Locate the cell with the specified text and output its [x, y] center coordinate. 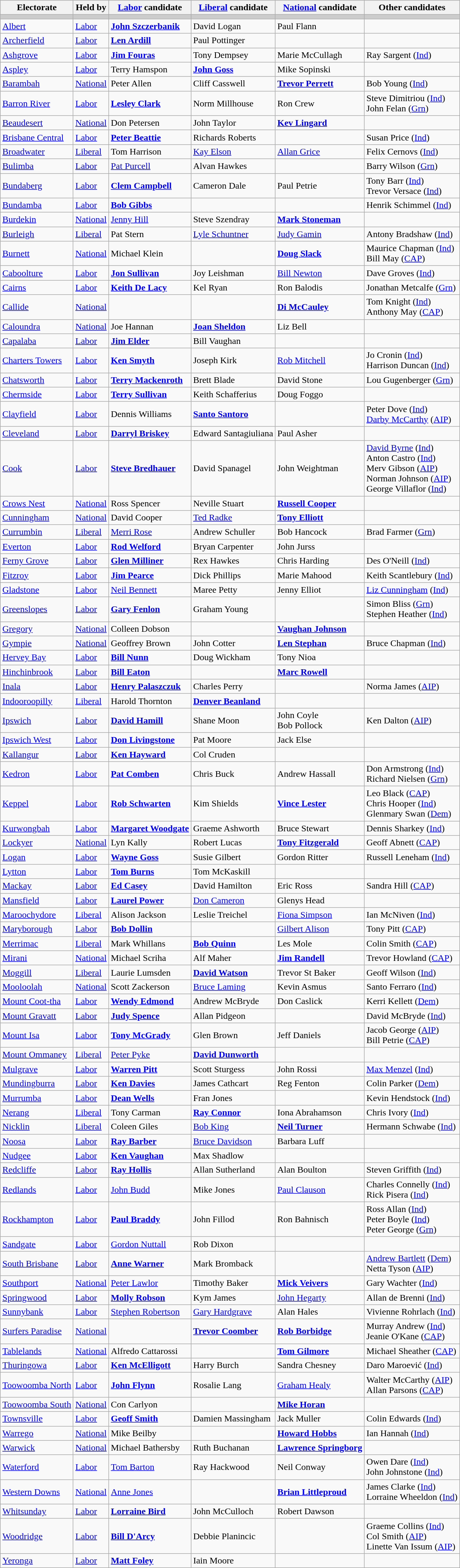
Mike Horan [320, 1404]
Burnett [37, 254]
Lorraine Bird [150, 1511]
Des O'Neill (Ind) [412, 561]
David Spanagel [233, 468]
Joe Hannan [150, 326]
Alison Jackson [150, 915]
Chermside [37, 394]
Neil Conway [320, 1467]
John Jurss [320, 547]
Don Cameron [233, 900]
Bill Eaton [150, 672]
Chris Buck [233, 774]
Ken Hayward [150, 754]
Tom Barton [150, 1467]
Merrimac [37, 943]
David Watson [233, 972]
Mount Ommaney [37, 1055]
Mike Sopinski [320, 69]
Mount Gravatt [37, 1015]
Rosalie Lang [233, 1385]
John Fillod [233, 1219]
Mulgrave [37, 1069]
Ipswich West [37, 740]
Tom McKaskill [233, 871]
Tom Burns [150, 871]
Col Cruden [233, 754]
Nicklin [37, 1127]
Kym James [233, 1297]
Colin Edwards (Ind) [412, 1419]
Henrik Schimmel (Ind) [412, 205]
Rob Schwarten [150, 804]
Ian Hannah (Ind) [412, 1433]
Redcliffe [37, 1170]
Rex Hawkes [233, 561]
Steven Griffith (Ind) [412, 1170]
Bill Newton [320, 273]
Geoff Smith [150, 1419]
John Flynn [150, 1385]
Lou Gugenberger (Grn) [412, 380]
Charters Towers [37, 361]
Lyn Kally [150, 843]
Mike Beilby [150, 1433]
Rob Mitchell [320, 361]
Tablelands [37, 1351]
David Stone [320, 380]
Hermann Schwabe (Ind) [412, 1127]
Geoff Abnett (CAP) [412, 843]
Doug Wickham [233, 657]
David Dunworth [233, 1055]
Barron River [37, 103]
Yeronga [37, 1560]
Reg Fenton [320, 1084]
Jeff Daniels [320, 1035]
Rockhampton [37, 1219]
Nudgee [37, 1156]
Bryan Carpenter [233, 547]
Ed Casey [150, 886]
Mark Bromback [233, 1263]
Liberal candidate [233, 8]
Kevin Asmus [320, 987]
David Logan [233, 26]
Ken Dalton (AIP) [412, 720]
Bundamba [37, 205]
Kevin Hendstock (Ind) [412, 1098]
Trevor Perrett [320, 84]
Allan de Brenni (Ind) [412, 1297]
Bob Gibbs [150, 205]
Daro Maroević (Ind) [412, 1365]
Held by [91, 8]
Max Menzel (Ind) [412, 1069]
Sandra Hill (CAP) [412, 886]
Joy Leishman [233, 273]
Susie Gilbert [233, 857]
Callide [37, 307]
Vince Lester [320, 804]
Neil Turner [320, 1127]
Andrew Bartlett (Dem) Netta Tyson (AIP) [412, 1263]
Barbara Luff [320, 1141]
Tony Fitzgerald [320, 843]
Bruce Chapman (Ind) [412, 643]
Jim Fouras [150, 55]
Geoff Wilson (Ind) [412, 972]
Redlands [37, 1189]
Felix Cernovs (Ind) [412, 151]
Warwick [37, 1448]
Max Shadlow [233, 1156]
Andrew Hassall [320, 774]
Ray Sargent (Ind) [412, 55]
Marc Rowell [320, 672]
Townsville [37, 1419]
James Clarke (Ind) Lorraine Wheeldon (Ind) [412, 1491]
Electorate [37, 8]
John Cotter [233, 643]
Ted Radke [233, 518]
Gympie [37, 643]
Leo Black (CAP) Chris Hooper (Ind) Glenmary Swan (Dem) [412, 804]
Paul Petrie [320, 186]
Lawrence Springborg [320, 1448]
Santo Ferraro (Ind) [412, 987]
Bruce Stewart [320, 828]
Don Caslick [320, 1001]
Liz Bell [320, 326]
Don Armstrong (Ind) Richard Nielsen (Grn) [412, 774]
Gordon Nuttall [150, 1244]
Brian Littleproud [320, 1491]
John Szczerbanik [150, 26]
Marie McCullagh [320, 55]
Pat Stern [150, 234]
Gordon Ritter [320, 857]
Ken Smyth [150, 361]
Warren Pitt [150, 1069]
Jim Pearce [150, 575]
Steve Szendray [233, 220]
Tom Harrison [150, 151]
Jim Elder [150, 341]
Ron Balodis [320, 287]
Judy Spence [150, 1015]
Michael Scriha [150, 958]
Bob Hancock [320, 532]
John Budd [150, 1189]
Bob Dollin [150, 929]
Mark Stoneman [320, 220]
Noosa [37, 1141]
Tom Gilmore [320, 1351]
South Brisbane [37, 1263]
Sandgate [37, 1244]
Barambah [37, 84]
Alan Hales [320, 1312]
Barry Wilson (Grn) [412, 166]
Alf Maher [233, 958]
Paul Clauson [320, 1189]
Peter Dove (Ind) Darby McCarthy (AIP) [412, 414]
Thuringowa [37, 1365]
Merri Rose [150, 532]
Charles Connelly (Ind) Rick Pisera (Ind) [412, 1189]
Russell Cooper [320, 503]
Ray Hackwood [233, 1467]
Keith De Lacy [150, 287]
Tony McGrady [150, 1035]
Ray Hollis [150, 1170]
Mooloolah [37, 987]
Dave Groves (Ind) [412, 273]
Murrumba [37, 1098]
Cliff Casswell [233, 84]
Ross Spencer [150, 503]
Anne Warner [150, 1263]
Walter McCarthy (AIP) Allan Parsons (CAP) [412, 1385]
Gladstone [37, 590]
Rob Dixon [233, 1244]
Alfredo Cattarossi [150, 1351]
Ken Vaughan [150, 1156]
Peter Lawlor [150, 1283]
Greenslopes [37, 609]
Terry Sullivan [150, 394]
Currumbin [37, 532]
Iona Abrahamson [320, 1112]
Springwood [37, 1297]
Mackay [37, 886]
Moggill [37, 972]
Western Downs [37, 1491]
Ipswich [37, 720]
David Cooper [150, 518]
Graeme Ashworth [233, 828]
Tom Knight (Ind)Anthony May (CAP) [412, 307]
Ron Bahnisch [320, 1219]
Allan Grice [320, 151]
Dick Phillips [233, 575]
Kedron [37, 774]
Michael Sheather (CAP) [412, 1351]
Kel Ryan [233, 287]
Labor candidate [150, 8]
Ray Connor [233, 1112]
James Cathcart [233, 1084]
Graeme Collins (Ind) Col Smith (AIP) Linette Van Issum (AIP) [412, 1536]
Lyle Schuntner [233, 234]
Keith Scantlebury (Ind) [412, 575]
Nerang [37, 1112]
Woodridge [37, 1536]
Owen Dare (Ind) John Johnstone (Ind) [412, 1467]
Rob Borbidge [320, 1332]
David Hamill [150, 720]
Ross Allan (Ind) Peter Boyle (Ind) Peter George (Grn) [412, 1219]
Maurice Chapman (Ind) Bill May (CAP) [412, 254]
Glen Brown [233, 1035]
Alan Boulton [320, 1170]
Bruce Davidson [233, 1141]
Trevor Coomber [233, 1332]
Les Mole [320, 943]
Gary Wachter (Ind) [412, 1283]
Tony Carman [150, 1112]
Archerfield [37, 41]
Keith Schafferius [233, 394]
Dennis Williams [150, 414]
Wendy Edmond [150, 1001]
Jon Sullivan [150, 273]
Marie Mahood [320, 575]
Damien Massingham [233, 1419]
Allan Pidgeon [233, 1015]
Don Petersen [150, 123]
Logan [37, 857]
Clem Campbell [150, 186]
Tony Dempsey [233, 55]
Harry Burch [233, 1365]
Sandra Chesney [320, 1365]
Trevor Howland (CAP) [412, 958]
Mansfield [37, 900]
Paul Flann [320, 26]
Brad Farmer (Grn) [412, 532]
John Taylor [233, 123]
Gary Hardgrave [233, 1312]
Norm Millhouse [233, 103]
Chris Ivory (Ind) [412, 1112]
Waterford [37, 1467]
Matt Foley [150, 1560]
Mark Whillans [150, 943]
Santo Santoro [233, 414]
Harold Thornton [150, 701]
John Coyle Bob Pollock [320, 720]
Pat Purcell [150, 166]
Antony Bradshaw (Ind) [412, 234]
Bruce Laming [233, 987]
Kay Elson [233, 151]
Pat Comben [150, 774]
Kurwongbah [37, 828]
Terry Hamspon [150, 69]
Brett Blade [233, 380]
Bob Quinn [233, 943]
Peter Beattie [150, 137]
Di McCauley [320, 307]
Caboolture [37, 273]
Hinchinbrook [37, 672]
Bundaberg [37, 186]
Ron Crew [320, 103]
Timothy Baker [233, 1283]
Bill D'Arcy [150, 1536]
Burdekin [37, 220]
Coleen Giles [150, 1127]
Tony Pitt (CAP) [412, 929]
Doug Foggo [320, 394]
Mike Jones [233, 1189]
Lesley Clark [150, 103]
Chatsworth [37, 380]
Jim Randell [320, 958]
Mount Coot-tha [37, 1001]
Everton [37, 547]
John Goss [233, 69]
Doug Slack [320, 254]
Dennis Sharkey (Ind) [412, 828]
Southport [37, 1283]
Margaret Woodgate [150, 828]
Denver Beanland [233, 701]
John Weightman [320, 468]
Alvan Hawkes [233, 166]
Andrew McBryde [233, 1001]
Graham Young [233, 609]
Vivienne Rohrlach (Ind) [412, 1312]
Michael Bathersby [150, 1448]
Whitsunday [37, 1511]
Trevor St Baker [320, 972]
John Hegarty [320, 1297]
Fitzroy [37, 575]
Tony Barr (Ind) Trevor Versace (Ind) [412, 186]
Cook [37, 468]
Glenys Head [320, 900]
Pat Moore [233, 740]
Kerri Kellett (Dem) [412, 1001]
Bill Nunn [150, 657]
Len Ardill [150, 41]
Don Livingstone [150, 740]
Rod Welford [150, 547]
Neville Stuart [233, 503]
Surfers Paradise [37, 1332]
Susan Price (Ind) [412, 137]
Lytton [37, 871]
Ferny Grove [37, 561]
Eric Ross [320, 886]
Laurie Lumsden [150, 972]
Graham Healy [320, 1385]
Fiona Simpson [320, 915]
Clayfield [37, 414]
Ian McNiven (Ind) [412, 915]
Albert [37, 26]
Molly Robson [150, 1297]
Kim Shields [233, 804]
Mount Isa [37, 1035]
Kallangur [37, 754]
Joseph Kirk [233, 361]
Gilbert Alison [320, 929]
Capalaba [37, 341]
Ray Barber [150, 1141]
Bill Vaughan [233, 341]
Allan Sutherland [233, 1170]
Gregory [37, 629]
Kev Lingard [320, 123]
Len Stephan [320, 643]
Laurel Power [150, 900]
Joan Sheldon [233, 326]
Scott Zackerson [150, 987]
Paul Asher [320, 433]
Russell Leneham (Ind) [412, 857]
Neil Bennett [150, 590]
Robert Dawson [320, 1511]
Judy Gamin [320, 234]
Inala [37, 686]
Ken McElligott [150, 1365]
Colin Parker (Dem) [412, 1084]
Liz Cunningham (Ind) [412, 590]
Toowoomba North [37, 1385]
Burleigh [37, 234]
Tony Nioa [320, 657]
Mick Veivers [320, 1283]
Jack Muller [320, 1419]
Anne Jones [150, 1491]
Bulimba [37, 166]
Jack Else [320, 740]
Michael Klein [150, 254]
Jonathan Metcalfe (Grn) [412, 287]
Peter Allen [150, 84]
Shane Moon [233, 720]
Edward Santagiuliana [233, 433]
Maree Petty [233, 590]
Norma James (AIP) [412, 686]
Jacob George (AIP) Bill Petrie (CAP) [412, 1035]
Keppel [37, 804]
Tony Elliott [320, 518]
Warrego [37, 1433]
Bob Young (Ind) [412, 84]
Cleveland [37, 433]
Sunnybank [37, 1312]
Scott Sturgess [233, 1069]
Murray Andrew (Ind) Jeanie O'Kane (CAP) [412, 1332]
Simon Bliss (Grn) Stephen Heather (Ind) [412, 609]
Howard Hobbs [320, 1433]
John Rossi [320, 1069]
Other candidates [412, 8]
Con Carlyon [150, 1404]
Richards Roberts [233, 137]
Vaughan Johnson [320, 629]
Henry Palaszczuk [150, 686]
Beaudesert [37, 123]
David Hamilton [233, 886]
Indooroopilly [37, 701]
Darryl Briskey [150, 433]
Charles Perry [233, 686]
Steve Bredhauer [150, 468]
Fran Jones [233, 1098]
Ken Davies [150, 1084]
Ashgrove [37, 55]
National candidate [320, 8]
Broadwater [37, 151]
Paul Pottinger [233, 41]
Brisbane Central [37, 137]
Terry Mackenroth [150, 380]
Bob King [233, 1127]
Toowoomba South [37, 1404]
Leslie Treichel [233, 915]
Steve Dimitriou (Ind) John Felan (Grn) [412, 103]
Iain Moore [233, 1560]
Maryborough [37, 929]
Jo Cronin (Ind) Harrison Duncan (Ind) [412, 361]
Lockyer [37, 843]
Paul Braddy [150, 1219]
Caloundra [37, 326]
Wayne Goss [150, 857]
Jenny Hill [150, 220]
Maroochydore [37, 915]
Ruth Buchanan [233, 1448]
David McBryde (Ind) [412, 1015]
Mundingburra [37, 1084]
Colin Smith (CAP) [412, 943]
Aspley [37, 69]
Andrew Schuller [233, 532]
Gary Fenlon [150, 609]
Colleen Dobson [150, 629]
Hervey Bay [37, 657]
Debbie Planincic [233, 1536]
Glen Milliner [150, 561]
Cunningham [37, 518]
Stephen Robertson [150, 1312]
Chris Harding [320, 561]
Jenny Elliot [320, 590]
Cairns [37, 287]
John McCulloch [233, 1511]
Cameron Dale [233, 186]
Peter Pyke [150, 1055]
David Byrne (Ind) Anton Castro (Ind) Merv Gibson (AIP) Norman Johnson (AIP) George Villaflor (Ind) [412, 468]
Robert Lucas [233, 843]
Crows Nest [37, 503]
Mirani [37, 958]
Dean Wells [150, 1098]
Geoffrey Brown [150, 643]
